Locate the cell with the specified text and output its [x, y] center coordinate. 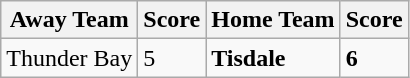
Tisdale [273, 58]
6 [374, 58]
Away Team [70, 20]
5 [172, 58]
Home Team [273, 20]
Thunder Bay [70, 58]
